From the cell containing the given text, extract its center point as (x, y) coordinate. 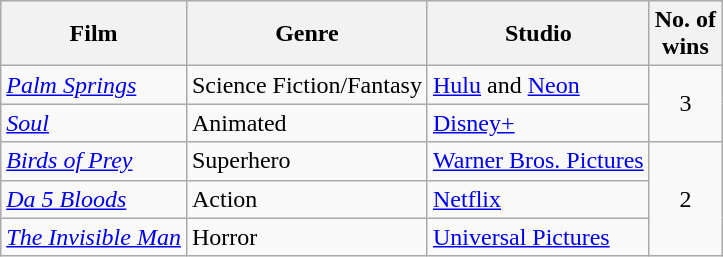
Superhero (306, 161)
3 (685, 104)
Palm Springs (94, 85)
Genre (306, 34)
Birds of Prey (94, 161)
Universal Pictures (538, 237)
Animated (306, 123)
The Invisible Man (94, 237)
Science Fiction/Fantasy (306, 85)
Warner Bros. Pictures (538, 161)
Horror (306, 237)
Netflix (538, 199)
2 (685, 199)
Da 5 Bloods (94, 199)
Disney+ (538, 123)
Soul (94, 123)
Studio (538, 34)
No. ofwins (685, 34)
Action (306, 199)
Hulu and Neon (538, 85)
Film (94, 34)
